Locate the cell with the specified text and output its (x, y) center coordinate. 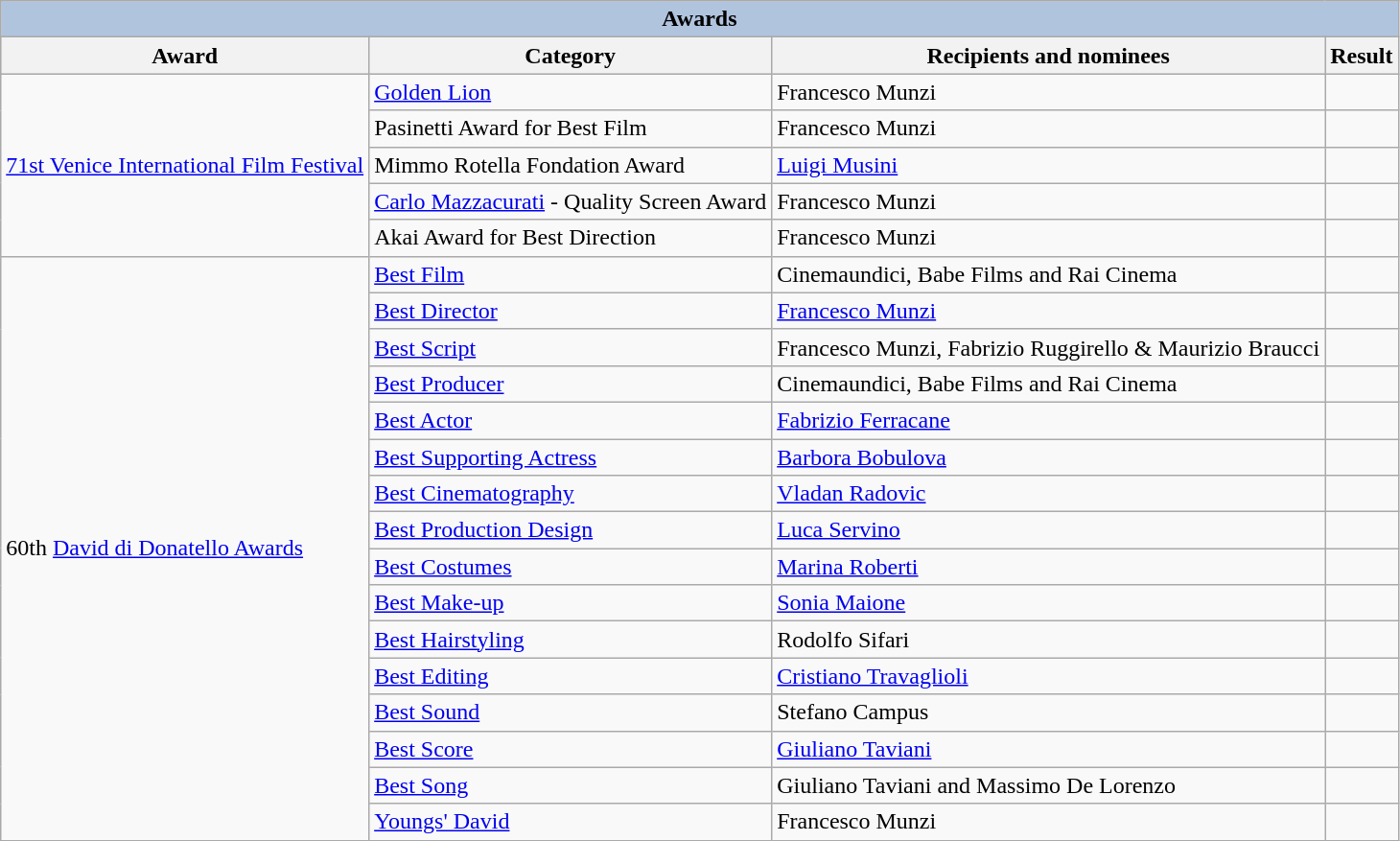
Recipients and nominees (1049, 56)
Best Cinematography (571, 494)
Golden Lion (571, 92)
Cristiano Travaglioli (1049, 676)
Vladan Radovic (1049, 494)
Best Script (571, 347)
Marina Roberti (1049, 567)
Barbora Bobulova (1049, 457)
Mimmo Rotella Fondation Award (571, 165)
Pasinetti Award for Best Film (571, 128)
Best Production Design (571, 530)
Best Song (571, 785)
Giuliano Taviani and Massimo De Lorenzo (1049, 785)
Luigi Musini (1049, 165)
Akai Award for Best Direction (571, 238)
Best Sound (571, 713)
Best Producer (571, 384)
Best Make-up (571, 603)
Carlo Mazzacurati - Quality Screen Award (571, 201)
Youngs' David (571, 822)
Francesco Munzi, Fabrizio Ruggirello & Maurizio Braucci (1049, 347)
Best Editing (571, 676)
Sonia Maione (1049, 603)
Best Actor (571, 420)
Result (1362, 56)
Award (185, 56)
71st Venice International Film Festival (185, 165)
Best Costumes (571, 567)
Best Director (571, 311)
Fabrizio Ferracane (1049, 420)
Rodolfo Sifari (1049, 640)
Giuliano Taviani (1049, 749)
60th David di Donatello Awards (185, 549)
Stefano Campus (1049, 713)
Best Hairstyling (571, 640)
Best Film (571, 274)
Luca Servino (1049, 530)
Category (571, 56)
Best Supporting Actress (571, 457)
Best Score (571, 749)
Awards (700, 19)
